Pinpoint the cell where the given text exists, returning its [X, Y] midpoint coordinate. 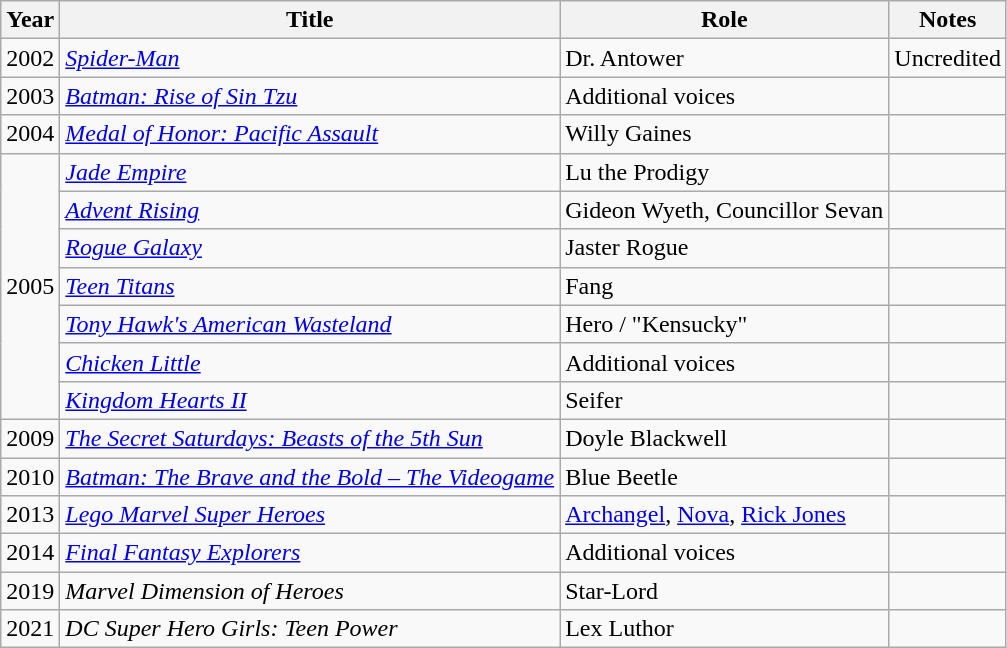
DC Super Hero Girls: Teen Power [310, 629]
2019 [30, 591]
Advent Rising [310, 210]
Doyle Blackwell [724, 438]
Teen Titans [310, 286]
Lego Marvel Super Heroes [310, 515]
Seifer [724, 400]
Dr. Antower [724, 58]
Rogue Galaxy [310, 248]
2014 [30, 553]
2003 [30, 96]
Kingdom Hearts II [310, 400]
Fang [724, 286]
Final Fantasy Explorers [310, 553]
Year [30, 20]
Jaster Rogue [724, 248]
Uncredited [948, 58]
Batman: Rise of Sin Tzu [310, 96]
Tony Hawk's American Wasteland [310, 324]
Batman: The Brave and the Bold – The Videogame [310, 477]
Chicken Little [310, 362]
2010 [30, 477]
Hero / "Kensucky" [724, 324]
2004 [30, 134]
Notes [948, 20]
Marvel Dimension of Heroes [310, 591]
Willy Gaines [724, 134]
Star-Lord [724, 591]
2002 [30, 58]
Medal of Honor: Pacific Assault [310, 134]
Spider-Man [310, 58]
Jade Empire [310, 172]
2005 [30, 286]
2021 [30, 629]
Archangel, Nova, Rick Jones [724, 515]
2009 [30, 438]
Gideon Wyeth, Councillor Sevan [724, 210]
Title [310, 20]
Lex Luthor [724, 629]
Role [724, 20]
Lu the Prodigy [724, 172]
Blue Beetle [724, 477]
The Secret Saturdays: Beasts of the 5th Sun [310, 438]
2013 [30, 515]
